Pinpoint the cell where the given text exists, returning its [x, y] midpoint coordinate. 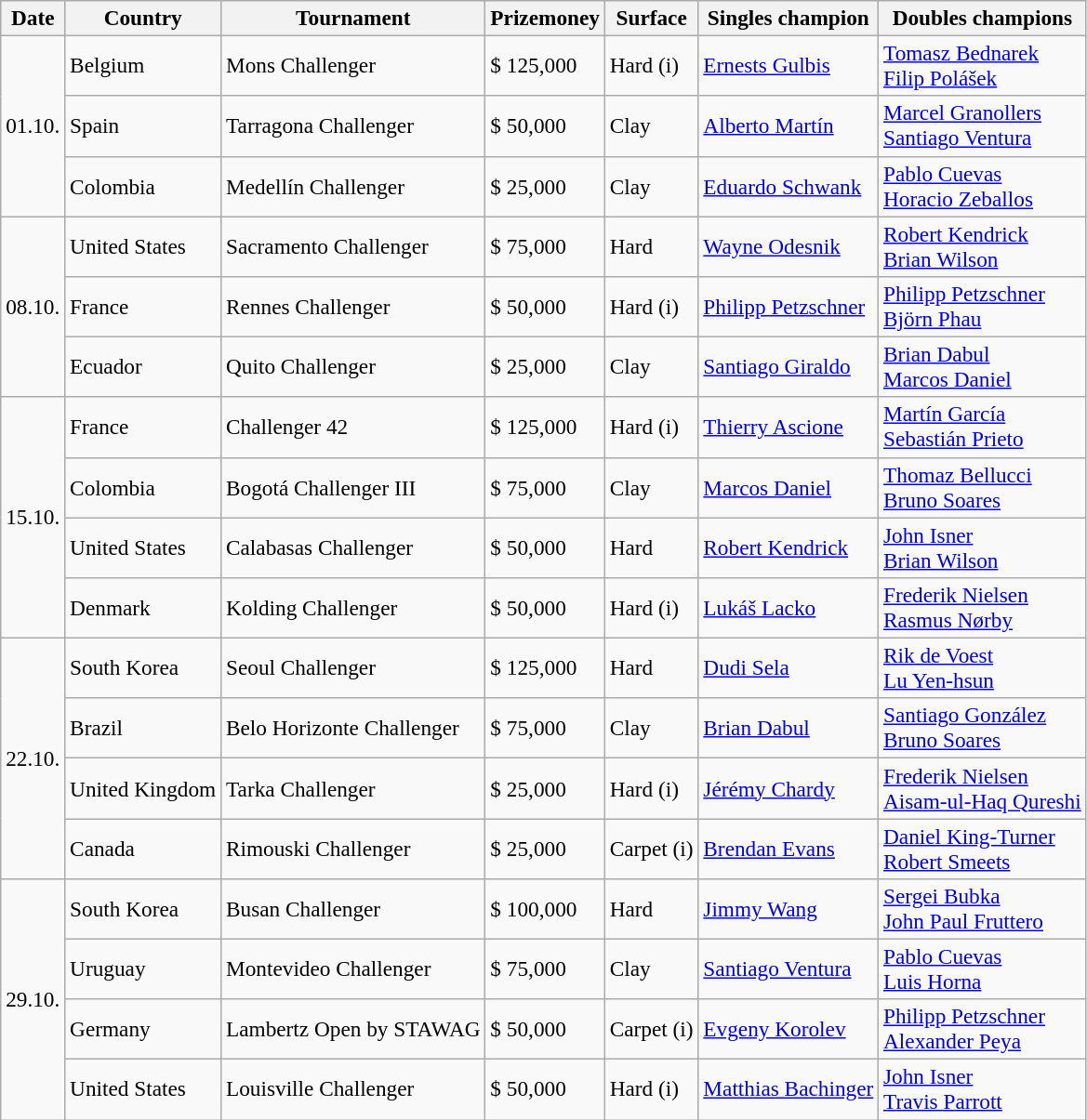
Daniel King-Turner Robert Smeets [982, 848]
Denmark [143, 608]
Lukáš Lacko [789, 608]
Dudi Sela [789, 667]
Matthias Bachinger [789, 1089]
Sacramento Challenger [353, 245]
Kolding Challenger [353, 608]
Belo Horizonte Challenger [353, 729]
Pablo Cuevas Luis Horna [982, 968]
Brendan Evans [789, 848]
Philipp Petzschner Alexander Peya [982, 1030]
Doubles champions [982, 18]
Germany [143, 1030]
Robert Kendrick Brian Wilson [982, 245]
Montevideo Challenger [353, 968]
Rennes Challenger [353, 307]
Tomasz Bednarek Filip Polášek [982, 65]
Rimouski Challenger [353, 848]
$ 100,000 [545, 909]
Tournament [353, 18]
Philipp Petzschner Björn Phau [982, 307]
Thomaz Bellucci Bruno Soares [982, 487]
Rik de Voest Lu Yen-hsun [982, 667]
Spain [143, 126]
Singles champion [789, 18]
Medellín Challenger [353, 186]
Louisville Challenger [353, 1089]
Santiago Giraldo [789, 366]
United Kingdom [143, 788]
Robert Kendrick [789, 547]
John Isner Travis Parrott [982, 1089]
Jérémy Chardy [789, 788]
Mons Challenger [353, 65]
Marcos Daniel [789, 487]
Surface [651, 18]
Challenger 42 [353, 428]
Wayne Odesnik [789, 245]
Frederik Nielsen Aisam-ul-Haq Qureshi [982, 788]
Seoul Challenger [353, 667]
Jimmy Wang [789, 909]
Santiago Ventura [789, 968]
Prizemoney [545, 18]
Martín García Sebastián Prieto [982, 428]
Eduardo Schwank [789, 186]
Philipp Petzschner [789, 307]
Ecuador [143, 366]
Lambertz Open by STAWAG [353, 1030]
Thierry Ascione [789, 428]
Belgium [143, 65]
Ernests Gulbis [789, 65]
Busan Challenger [353, 909]
Alberto Martín [789, 126]
Tarragona Challenger [353, 126]
Quito Challenger [353, 366]
John Isner Brian Wilson [982, 547]
Brian Dabul [789, 729]
15.10. [33, 517]
Country [143, 18]
Pablo Cuevas Horacio Zeballos [982, 186]
Date [33, 18]
Brazil [143, 729]
Sergei Bubka John Paul Fruttero [982, 909]
Canada [143, 848]
29.10. [33, 998]
01.10. [33, 125]
22.10. [33, 758]
Marcel Granollers Santiago Ventura [982, 126]
Evgeny Korolev [789, 1030]
Calabasas Challenger [353, 547]
Santiago González Bruno Soares [982, 729]
Uruguay [143, 968]
Frederik Nielsen Rasmus Nørby [982, 608]
Brian Dabul Marcos Daniel [982, 366]
Bogotá Challenger III [353, 487]
Tarka Challenger [353, 788]
08.10. [33, 306]
